Search for the cell housing the specified text and yield its [X, Y] center coordinate. 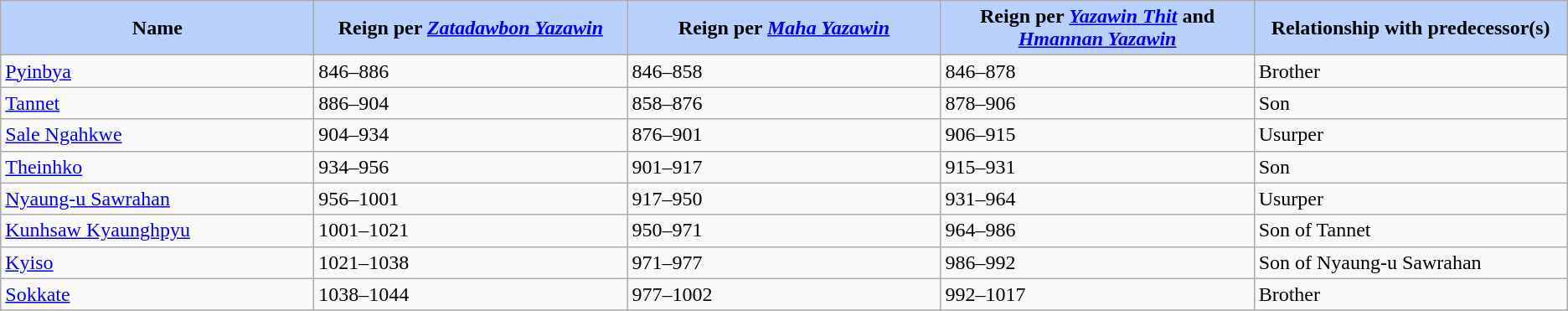
858–876 [784, 103]
Kyiso [157, 262]
Theinhko [157, 167]
956–1001 [471, 199]
992–1017 [1097, 294]
901–917 [784, 167]
1021–1038 [471, 262]
Nyaung-u Sawrahan [157, 199]
1038–1044 [471, 294]
Pyinbya [157, 71]
917–950 [784, 199]
Sokkate [157, 294]
846–878 [1097, 71]
846–886 [471, 71]
931–964 [1097, 199]
Son of Tannet [1411, 231]
906–915 [1097, 135]
964–986 [1097, 231]
Reign per Yazawin Thit and Hmannan Yazawin [1097, 29]
934–956 [471, 167]
986–992 [1097, 262]
950–971 [784, 231]
Tannet [157, 103]
Sale Ngahkwe [157, 135]
915–931 [1097, 167]
Relationship with predecessor(s) [1411, 29]
886–904 [471, 103]
971–977 [784, 262]
Kunhsaw Kyaunghpyu [157, 231]
977–1002 [784, 294]
Name [157, 29]
846–858 [784, 71]
Reign per Zatadawbon Yazawin [471, 29]
Son of Nyaung-u Sawrahan [1411, 262]
904–934 [471, 135]
878–906 [1097, 103]
876–901 [784, 135]
Reign per Maha Yazawin [784, 29]
1001–1021 [471, 231]
